Detect which cell encompasses the target text, then output its [x, y] center coordinate. 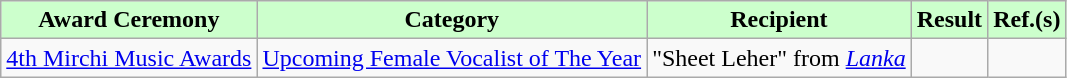
"Sheet Leher" from Lanka [780, 58]
Recipient [780, 20]
Upcoming Female Vocalist of The Year [452, 58]
Category [452, 20]
Ref.(s) [1027, 20]
Result [949, 20]
4th Mirchi Music Awards [129, 58]
Award Ceremony [129, 20]
